Locate the cell with the specified text and output its (X, Y) center coordinate. 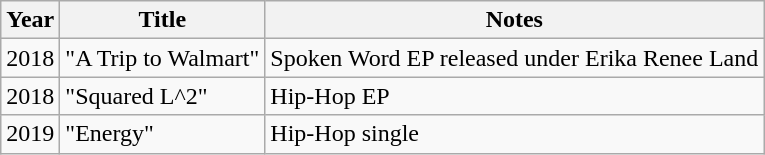
Spoken Word EP released under Erika Renee Land (514, 58)
Title (162, 20)
2019 (30, 134)
"Squared L^2" (162, 96)
Hip-Hop EP (514, 96)
"Energy" (162, 134)
Hip-Hop single (514, 134)
"A Trip to Walmart" (162, 58)
Year (30, 20)
Notes (514, 20)
